Output the (x, y) coordinate of the center of the cell containing the given text.  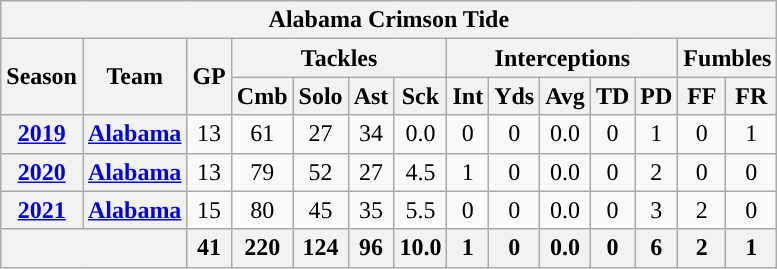
80 (262, 210)
Fumbles (728, 58)
96 (371, 248)
61 (262, 134)
Season (42, 77)
Alabama Crimson Tide (389, 20)
FR (752, 96)
Interceptions (562, 58)
Sck (420, 96)
TD (612, 96)
GP (209, 77)
41 (209, 248)
Int (468, 96)
Ast (371, 96)
3 (656, 210)
4.5 (420, 172)
Tackles (339, 58)
PD (656, 96)
Cmb (262, 96)
10.0 (420, 248)
124 (320, 248)
2021 (42, 210)
52 (320, 172)
79 (262, 172)
35 (371, 210)
6 (656, 248)
2020 (42, 172)
5.5 (420, 210)
15 (209, 210)
Team (134, 77)
Yds (514, 96)
FF (702, 96)
34 (371, 134)
2019 (42, 134)
Solo (320, 96)
Avg (566, 96)
45 (320, 210)
220 (262, 248)
